Return the [X, Y] coordinate for the center point of the cell that contains the specified text.  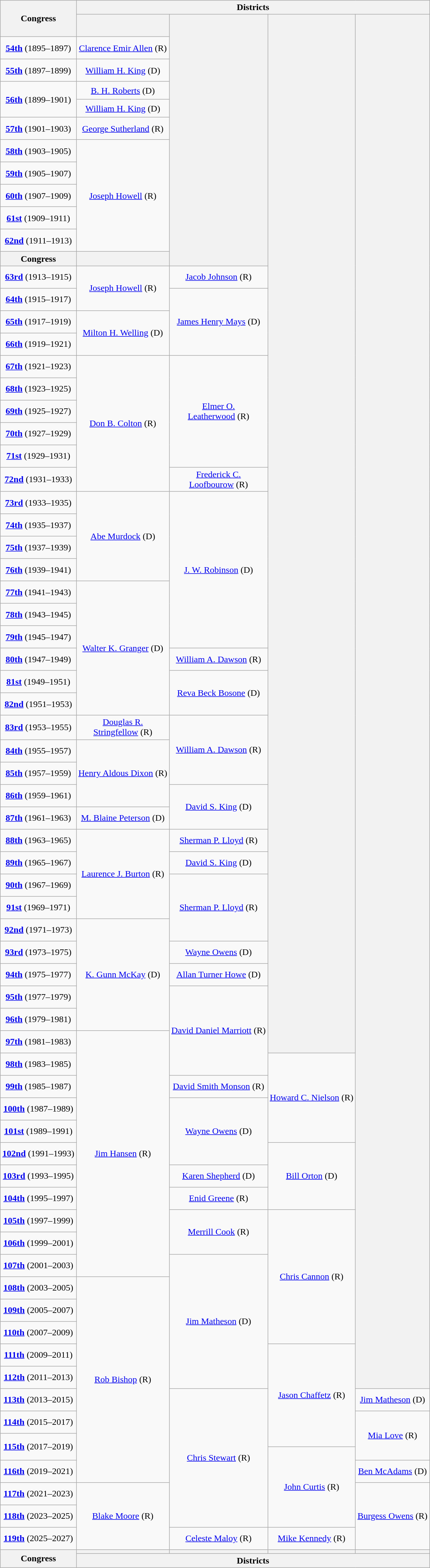
96th (1979–1981) [38, 1019]
Reva Beck Bosone (D) [219, 693]
99th (1985–1987) [38, 1086]
111th (2009–2011) [38, 1355]
94th (1975–1977) [38, 974]
Mia Love (R) [393, 1435]
82nd (1951–1953) [38, 704]
Chris Stewart (R) [219, 1458]
87th (1961–1963) [38, 818]
Abe Murdock (D) [122, 536]
116th (2019–2021) [38, 1471]
102nd (1991–1993) [38, 1153]
59th (1905–1907) [38, 173]
109th (2005–2007) [38, 1310]
55th (1897–1899) [38, 70]
79th (1945–1947) [38, 637]
76th (1939–1941) [38, 570]
117th (2021–2023) [38, 1493]
70th (1927–1929) [38, 434]
112th (2011–2013) [38, 1377]
B. H. Roberts (D) [122, 91]
Milton H. Welling (D) [122, 333]
M. Blaine Peterson (D) [122, 818]
63rd (1913–1915) [38, 277]
65th (1917–1919) [38, 322]
113th (2013–2015) [38, 1399]
David Smith Monson (R) [219, 1086]
119th (2025–2027) [38, 1538]
98th (1983–1985) [38, 1064]
57th (1901–1903) [38, 129]
62nd (1911–1913) [38, 241]
67th (1921–1923) [38, 367]
Burgess Owens (R) [393, 1516]
103rd (1993–1995) [38, 1176]
75th (1937–1939) [38, 547]
68th (1923–1925) [38, 389]
56th (1899–1901) [38, 100]
92nd (1971–1973) [38, 930]
Walter K. Granger (D) [122, 648]
Douglas R.Stringfellow (R) [122, 727]
54th (1895–1897) [38, 48]
88th (1963–1965) [38, 840]
72nd (1931–1933) [38, 480]
J. W. Robinson (D) [219, 570]
Frederick C.Loofbourow (R) [219, 480]
61st (1909–1911) [38, 218]
Don B. Colton (R) [122, 424]
106th (1999–2001) [38, 1243]
104th (1995–1997) [38, 1198]
97th (1981–1983) [38, 1041]
58th (1903–1905) [38, 151]
Jason Chaffetz (R) [311, 1395]
73rd (1933–1935) [38, 503]
90th (1967–1969) [38, 885]
110th (2007–2009) [38, 1332]
Blake Moore (R) [122, 1516]
David Daniel Marriott (R) [219, 1030]
James Henry Mays (D) [219, 322]
Ben McAdams (D) [393, 1471]
George Sutherland (R) [122, 129]
107th (2001–2003) [38, 1265]
Rob Bishop (R) [122, 1379]
86th (1959–1961) [38, 795]
64th (1915–1917) [38, 299]
108th (2003–2005) [38, 1288]
89th (1965–1967) [38, 862]
100th (1987–1989) [38, 1109]
105th (1997–1999) [38, 1220]
Howard C. Nielson (R) [311, 1097]
Celeste Maloy (R) [219, 1538]
78th (1943–1945) [38, 615]
K. Gunn McKay (D) [122, 974]
Chris Cannon (R) [311, 1276]
93rd (1973–1975) [38, 952]
95th (1977–1979) [38, 997]
115th (2017–2019) [38, 1446]
77th (1941–1943) [38, 592]
83rd (1953–1955) [38, 727]
Karen Shepherd (D) [219, 1176]
Merrill Cook (R) [219, 1232]
Mike Kennedy (R) [311, 1538]
71st (1929–1931) [38, 456]
101st (1989–1991) [38, 1131]
Laurence J. Burton (R) [122, 874]
66th (1919–1921) [38, 344]
80th (1947–1949) [38, 659]
Jacob Johnson (R) [219, 277]
118th (2023–2025) [38, 1516]
Henry Aldous Dixon (R) [122, 773]
Enid Greene (R) [219, 1198]
91st (1969–1971) [38, 907]
Clarence Emir Allen (R) [122, 48]
81st (1949–1951) [38, 682]
85th (1957–1959) [38, 773]
John Curtis (R) [311, 1487]
Bill Orton (D) [311, 1176]
60th (1907–1909) [38, 196]
Allan Turner Howe (D) [219, 974]
69th (1925–1927) [38, 411]
Jim Hansen (R) [122, 1153]
114th (2015–2017) [38, 1422]
74th (1935–1937) [38, 525]
84th (1955–1957) [38, 751]
Elmer O.Leatherwood (R) [219, 411]
